Extract the [X, Y] coordinate from the center of the cell holding the provided text.  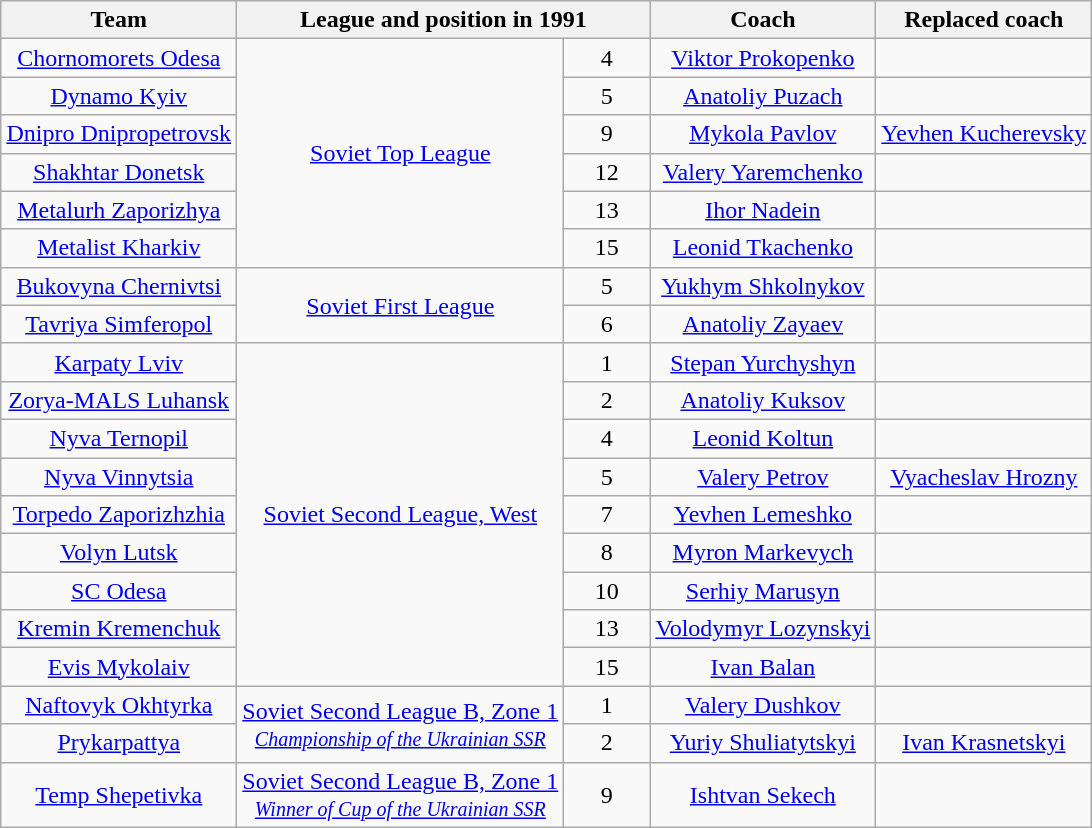
SC Odesa [119, 591]
Chornomorets Odesa [119, 58]
Naftovyk Okhtyrka [119, 705]
Valery Yaremchenko [763, 172]
Bukovyna Chernivtsi [119, 286]
Yuriy Shuliatytskyi [763, 743]
Yukhym Shkolnykov [763, 286]
Volodymyr Lozynskyi [763, 629]
Soviet Second League, West [400, 514]
Evis Mykolaiv [119, 667]
Soviet First League [400, 305]
6 [607, 324]
Prykarpattya [119, 743]
Anatoliy Zayaev [763, 324]
Kremin Kremenchuk [119, 629]
Mykola Pavlov [763, 134]
12 [607, 172]
Nyva Ternopil [119, 438]
Soviet Second League B, Zone 1Championship of the Ukrainian SSR [400, 724]
Yevhen Kucherevsky [984, 134]
Myron Markevych [763, 553]
Yevhen Lemeshko [763, 515]
Karpaty Lviv [119, 362]
Metalist Kharkiv [119, 248]
Valery Dushkov [763, 705]
Shakhtar Donetsk [119, 172]
Torpedo Zaporizhzhia [119, 515]
Ihor Nadein [763, 210]
Replaced coach [984, 20]
Anatoliy Puzach [763, 96]
Dynamo Kyiv [119, 96]
Zorya-MALS Luhansk [119, 400]
Serhiy Marusyn [763, 591]
Ishtvan Sekech [763, 794]
10 [607, 591]
Soviet Top League [400, 153]
Leonid Tkachenko [763, 248]
Metalurh Zaporizhya [119, 210]
Dnipro Dnipropetrovsk [119, 134]
Leonid Koltun [763, 438]
Ivan Krasnetskyi [984, 743]
Anatoliy Kuksov [763, 400]
Ivan Balan [763, 667]
Team [119, 20]
Nyva Vinnytsia [119, 477]
8 [607, 553]
Soviet Second League B, Zone 1Winner of Cup of the Ukrainian SSR [400, 794]
Stepan Yurchyshyn [763, 362]
Valery Petrov [763, 477]
7 [607, 515]
Viktor Prokopenko [763, 58]
Vyacheslav Hrozny [984, 477]
Volyn Lutsk [119, 553]
Coach [763, 20]
Temp Shepetivka [119, 794]
League and position in 1991 [444, 20]
Tavriya Simferopol [119, 324]
